Locate the cell with the specified text and output its [X, Y] center coordinate. 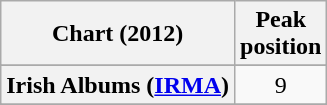
Chart (2012) [118, 34]
Irish Albums (IRMA) [118, 85]
Peakposition [281, 34]
9 [281, 85]
